Locate the cell with the specified text and output its (X, Y) center coordinate. 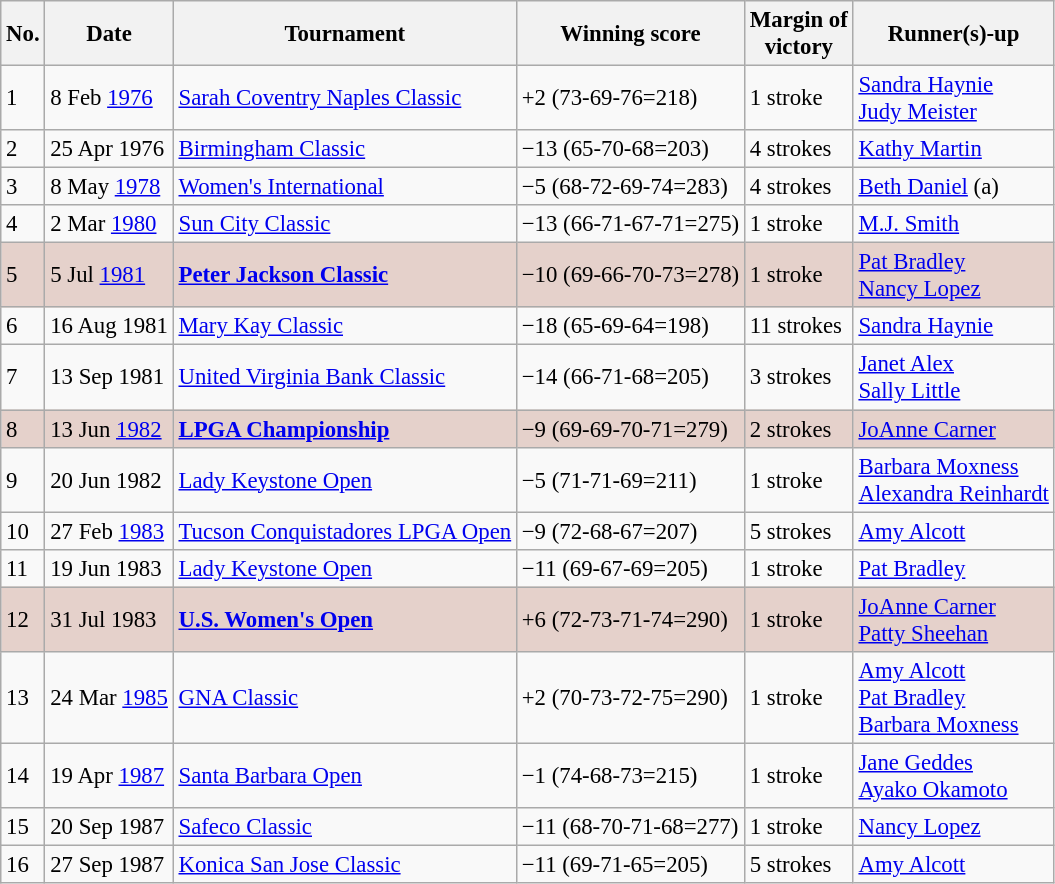
2 (23, 149)
6 (23, 327)
−13 (65-70-68=203) (630, 149)
Tournament (344, 34)
9 (23, 480)
−18 (65-69-64=198) (630, 327)
13 Sep 1981 (109, 378)
Pat Bradley (954, 568)
Pat Bradley Nancy Lopez (954, 276)
5 (23, 276)
Peter Jackson Classic (344, 276)
19 Jun 1983 (109, 568)
−11 (69-71-65=205) (630, 864)
16 (23, 864)
+2 (70-73-72-75=290) (630, 698)
Amy Alcott Pat Bradley Barbara Moxness (954, 698)
27 Feb 1983 (109, 531)
7 (23, 378)
Santa Barbara Open (344, 776)
11 (23, 568)
Beth Daniel (a) (954, 187)
LPGA Championship (344, 429)
M.J. Smith (954, 224)
Birmingham Classic (344, 149)
Winning score (630, 34)
1 (23, 98)
2 Mar 1980 (109, 224)
−1 (74-68-73=215) (630, 776)
Sun City Classic (344, 224)
Sandra Haynie Judy Meister (954, 98)
11 strokes (798, 327)
GNA Classic (344, 698)
−9 (69-69-70-71=279) (630, 429)
8 Feb 1976 (109, 98)
Konica San Jose Classic (344, 864)
Mary Kay Classic (344, 327)
Date (109, 34)
Sarah Coventry Naples Classic (344, 98)
12 (23, 620)
25 Apr 1976 (109, 149)
8 (23, 429)
14 (23, 776)
−5 (68-72-69-74=283) (630, 187)
20 Jun 1982 (109, 480)
U.S. Women's Open (344, 620)
JoAnne Carner (954, 429)
−11 (68-70-71-68=277) (630, 827)
−5 (71-71-69=211) (630, 480)
5 Jul 1981 (109, 276)
13 (23, 698)
3 strokes (798, 378)
Barbara Moxness Alexandra Reinhardt (954, 480)
24 Mar 1985 (109, 698)
31 Jul 1983 (109, 620)
Sandra Haynie (954, 327)
2 strokes (798, 429)
20 Sep 1987 (109, 827)
Women's International (344, 187)
Kathy Martin (954, 149)
Safeco Classic (344, 827)
16 Aug 1981 (109, 327)
13 Jun 1982 (109, 429)
8 May 1978 (109, 187)
Nancy Lopez (954, 827)
Janet Alex Sally Little (954, 378)
10 (23, 531)
No. (23, 34)
15 (23, 827)
−11 (69-67-69=205) (630, 568)
Runner(s)-up (954, 34)
−10 (69-66-70-73=278) (630, 276)
+2 (73-69-76=218) (630, 98)
3 (23, 187)
19 Apr 1987 (109, 776)
−14 (66-71-68=205) (630, 378)
−9 (72-68-67=207) (630, 531)
4 (23, 224)
Tucson Conquistadores LPGA Open (344, 531)
−13 (66-71-67-71=275) (630, 224)
27 Sep 1987 (109, 864)
Margin ofvictory (798, 34)
United Virginia Bank Classic (344, 378)
JoAnne Carner Patty Sheehan (954, 620)
+6 (72-73-71-74=290) (630, 620)
Jane Geddes Ayako Okamoto (954, 776)
